Pinpoint the cell where the given text exists, returning its (X, Y) midpoint coordinate. 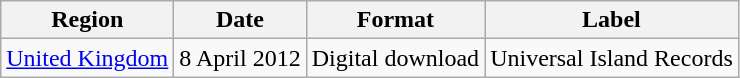
Digital download (395, 58)
Universal Island Records (612, 58)
Label (612, 20)
United Kingdom (88, 58)
Region (88, 20)
8 April 2012 (240, 58)
Format (395, 20)
Date (240, 20)
